Pinpoint the cell where the given text exists, returning its (x, y) midpoint coordinate. 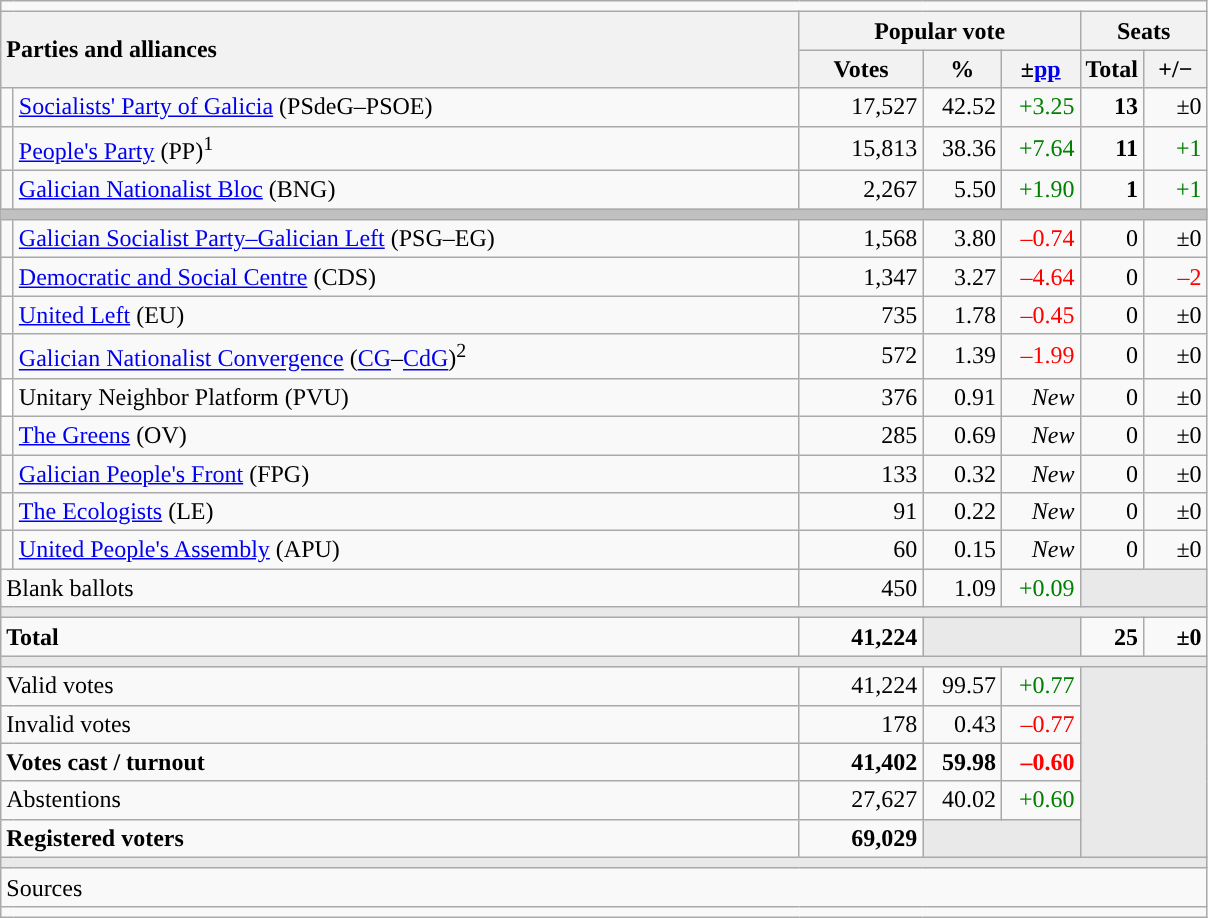
+7.64 (1040, 148)
Popular vote (940, 31)
25 (1112, 637)
27,627 (861, 800)
1.39 (962, 356)
Parties and alliances (400, 50)
+0.60 (1040, 800)
–0.45 (1040, 315)
91 (861, 512)
Abstentions (400, 800)
735 (861, 315)
450 (861, 588)
Seats (1144, 31)
0.15 (962, 550)
–1.99 (1040, 356)
38.36 (962, 148)
+1.90 (1040, 190)
1.09 (962, 588)
% (962, 69)
Blank ballots (400, 588)
41,402 (861, 762)
0.22 (962, 512)
Votes cast / turnout (400, 762)
–0.77 (1040, 724)
1.78 (962, 315)
Galician Nationalist Bloc (BNG) (406, 190)
17,527 (861, 107)
The Ecologists (LE) (406, 512)
±pp (1040, 69)
Registered voters (400, 838)
Sources (604, 887)
Unitary Neighbor Platform (PVU) (406, 397)
0.43 (962, 724)
285 (861, 435)
–4.64 (1040, 277)
3.80 (962, 239)
–0.60 (1040, 762)
–0.74 (1040, 239)
–2 (1176, 277)
Invalid votes (400, 724)
Votes (861, 69)
1,568 (861, 239)
+0.77 (1040, 686)
11 (1112, 148)
+3.25 (1040, 107)
99.57 (962, 686)
1,347 (861, 277)
40.02 (962, 800)
69,029 (861, 838)
Galician Socialist Party–Galician Left (PSG–EG) (406, 239)
People's Party (PP)1 (406, 148)
United Left (EU) (406, 315)
United People's Assembly (APU) (406, 550)
0.69 (962, 435)
Galician Nationalist Convergence (CG–CdG)2 (406, 356)
Socialists' Party of Galicia (PSdeG–PSOE) (406, 107)
+0.09 (1040, 588)
5.50 (962, 190)
178 (861, 724)
2,267 (861, 190)
+/− (1176, 69)
15,813 (861, 148)
13 (1112, 107)
Galician People's Front (FPG) (406, 474)
572 (861, 356)
42.52 (962, 107)
59.98 (962, 762)
133 (861, 474)
3.27 (962, 277)
0.91 (962, 397)
Valid votes (400, 686)
60 (861, 550)
0.32 (962, 474)
Democratic and Social Centre (CDS) (406, 277)
376 (861, 397)
1 (1112, 190)
The Greens (OV) (406, 435)
